Determine the (x, y) coordinate at the center of the cell enclosing the given text.  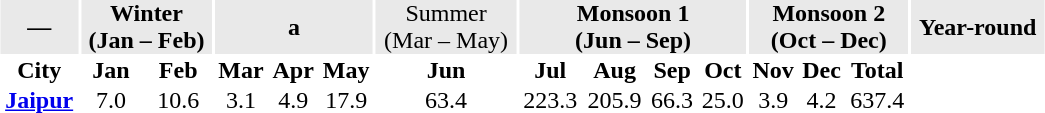
Winter(Jan – Feb) (146, 27)
Total (878, 70)
Monsoon 1(Jun – Sep) (634, 27)
Oct (723, 70)
Dec (822, 70)
— (38, 27)
Nov (774, 70)
Aug (614, 70)
Feb (178, 70)
Sep (672, 70)
Jul (550, 70)
City (38, 70)
Monsoon 2(Oct – Dec) (829, 27)
Jun (446, 70)
Summer(Mar – May) (446, 27)
Apr (294, 70)
Mar (240, 70)
Year-round (978, 27)
a (294, 27)
Jan (111, 70)
May (346, 70)
